Determine the (x, y) coordinate at the center of the cell enclosing the given text.  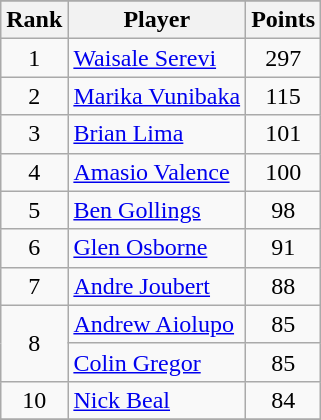
3 (34, 134)
Player (157, 20)
7 (34, 286)
Colin Gregor (157, 362)
1 (34, 58)
Andre Joubert (157, 286)
91 (284, 248)
100 (284, 172)
6 (34, 248)
297 (284, 58)
Marika Vunibaka (157, 96)
2 (34, 96)
98 (284, 210)
Andrew Aiolupo (157, 324)
10 (34, 400)
101 (284, 134)
Rank (34, 20)
Amasio Valence (157, 172)
8 (34, 343)
Brian Lima (157, 134)
4 (34, 172)
115 (284, 96)
Ben Gollings (157, 210)
88 (284, 286)
5 (34, 210)
84 (284, 400)
Nick Beal (157, 400)
Waisale Serevi (157, 58)
Points (284, 20)
Glen Osborne (157, 248)
